For the text-containing cell, return its midpoint in (x, y) coordinate format. 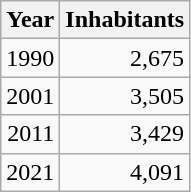
3,429 (125, 134)
4,091 (125, 172)
3,505 (125, 96)
Year (30, 20)
2,675 (125, 58)
1990 (30, 58)
2021 (30, 172)
Inhabitants (125, 20)
2011 (30, 134)
2001 (30, 96)
